Pinpoint the cell where the given text exists, returning its (X, Y) midpoint coordinate. 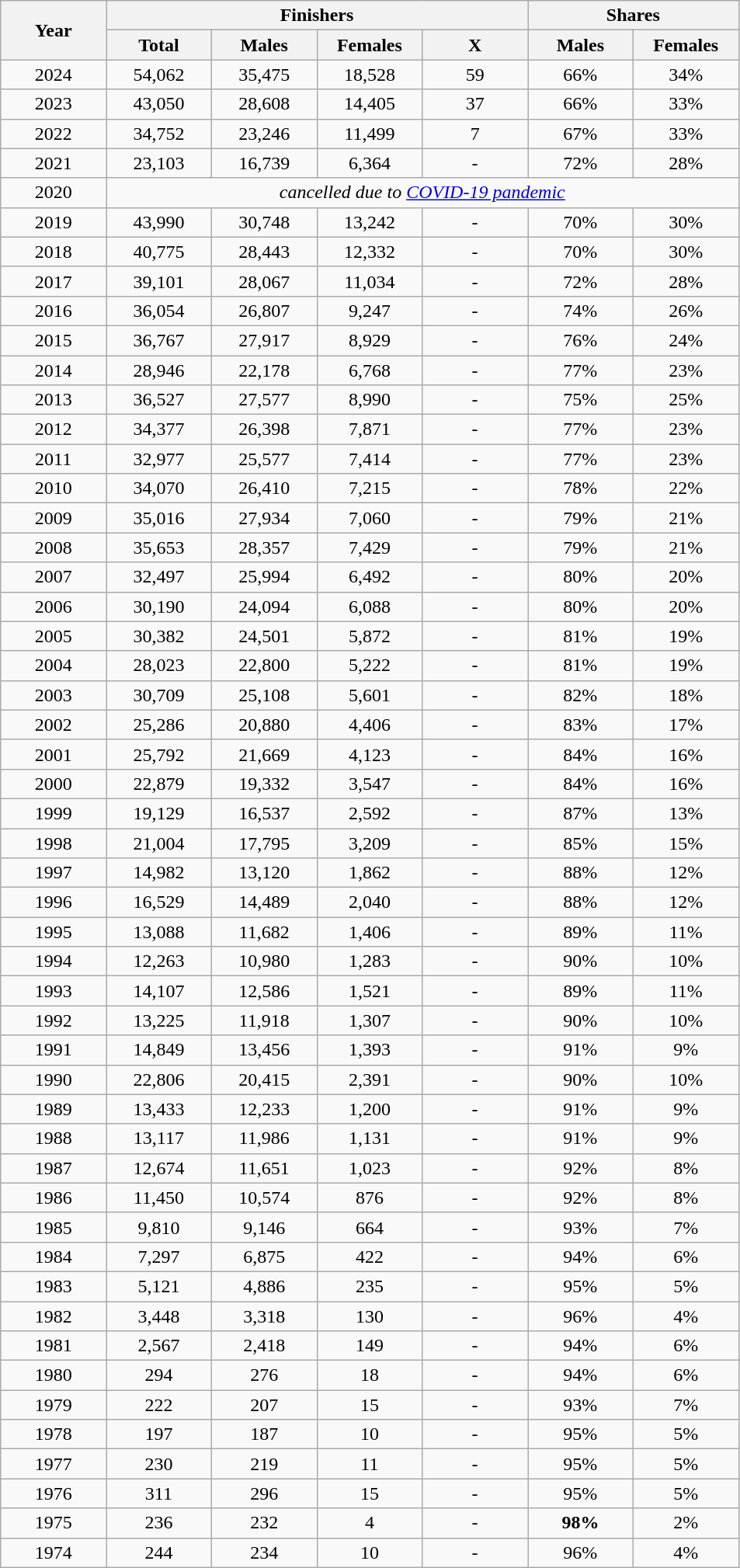
67% (581, 134)
1999 (54, 813)
28,067 (264, 281)
14,982 (158, 873)
40,775 (158, 252)
30,190 (158, 607)
2000 (54, 784)
11,651 (264, 1168)
34,377 (158, 429)
6,768 (370, 370)
664 (370, 1227)
75% (581, 400)
39,101 (158, 281)
2001 (54, 754)
7,215 (370, 488)
6,088 (370, 607)
34% (686, 75)
11,986 (264, 1139)
9,247 (370, 311)
13,117 (158, 1139)
1,521 (370, 991)
22,879 (158, 784)
9,810 (158, 1227)
1988 (54, 1139)
1998 (54, 843)
7,871 (370, 429)
1977 (54, 1464)
11 (370, 1464)
25,286 (158, 725)
24% (686, 340)
7,060 (370, 518)
2020 (54, 193)
2015 (54, 340)
7,429 (370, 548)
21,004 (158, 843)
Finishers (317, 16)
1,023 (370, 1168)
276 (264, 1375)
Total (158, 45)
3,448 (158, 1316)
4,123 (370, 754)
3,547 (370, 784)
1,393 (370, 1050)
1996 (54, 902)
6,875 (264, 1257)
9,146 (264, 1227)
1,131 (370, 1139)
11,682 (264, 932)
25% (686, 400)
18 (370, 1375)
2022 (54, 134)
222 (158, 1405)
2,418 (264, 1346)
13,120 (264, 873)
24,501 (264, 636)
2023 (54, 104)
10,574 (264, 1198)
2018 (54, 252)
10,980 (264, 961)
25,108 (264, 695)
24,094 (264, 607)
12,263 (158, 961)
20,880 (264, 725)
16,537 (264, 813)
19,332 (264, 784)
13,088 (158, 932)
2011 (54, 459)
1979 (54, 1405)
1,406 (370, 932)
1,307 (370, 1020)
74% (581, 311)
1983 (54, 1286)
6,492 (370, 577)
43,050 (158, 104)
422 (370, 1257)
X (475, 45)
26,410 (264, 488)
149 (370, 1346)
2002 (54, 725)
30,748 (264, 222)
2017 (54, 281)
2,592 (370, 813)
87% (581, 813)
23,103 (158, 163)
2014 (54, 370)
32,977 (158, 459)
4 (370, 1523)
1993 (54, 991)
2024 (54, 75)
30,709 (158, 695)
1,200 (370, 1109)
28,357 (264, 548)
17,795 (264, 843)
876 (370, 1198)
1976 (54, 1493)
28,946 (158, 370)
244 (158, 1552)
36,054 (158, 311)
1989 (54, 1109)
18% (686, 695)
2% (686, 1523)
2008 (54, 548)
12,233 (264, 1109)
2021 (54, 163)
36,767 (158, 340)
230 (158, 1464)
296 (264, 1493)
219 (264, 1464)
2003 (54, 695)
22% (686, 488)
1984 (54, 1257)
130 (370, 1316)
28,443 (264, 252)
16,739 (264, 163)
2019 (54, 222)
13,225 (158, 1020)
2006 (54, 607)
43,990 (158, 222)
22,800 (264, 666)
7 (475, 134)
32,497 (158, 577)
4,406 (370, 725)
13,242 (370, 222)
1974 (54, 1552)
7,297 (158, 1257)
cancelled due to COVID-19 pandemic (422, 193)
22,178 (264, 370)
13,456 (264, 1050)
12,332 (370, 252)
27,917 (264, 340)
82% (581, 695)
13,433 (158, 1109)
30,382 (158, 636)
27,934 (264, 518)
1980 (54, 1375)
1990 (54, 1080)
6,364 (370, 163)
2012 (54, 429)
236 (158, 1523)
21,669 (264, 754)
235 (370, 1286)
17% (686, 725)
25,577 (264, 459)
12,586 (264, 991)
1994 (54, 961)
37 (475, 104)
83% (581, 725)
34,070 (158, 488)
14,405 (370, 104)
2007 (54, 577)
2016 (54, 311)
234 (264, 1552)
76% (581, 340)
3,209 (370, 843)
1991 (54, 1050)
1997 (54, 873)
1992 (54, 1020)
197 (158, 1434)
27,577 (264, 400)
8,990 (370, 400)
1981 (54, 1346)
13% (686, 813)
14,489 (264, 902)
36,527 (158, 400)
26,807 (264, 311)
11,499 (370, 134)
19,129 (158, 813)
28,608 (264, 104)
12,674 (158, 1168)
2,391 (370, 1080)
1,862 (370, 873)
14,849 (158, 1050)
5,872 (370, 636)
11,918 (264, 1020)
25,792 (158, 754)
5,222 (370, 666)
11,450 (158, 1198)
2013 (54, 400)
3,318 (264, 1316)
1987 (54, 1168)
54,062 (158, 75)
Shares (634, 16)
2010 (54, 488)
11,034 (370, 281)
16,529 (158, 902)
2005 (54, 636)
2009 (54, 518)
311 (158, 1493)
98% (581, 1523)
85% (581, 843)
4,886 (264, 1286)
1975 (54, 1523)
2,040 (370, 902)
294 (158, 1375)
35,653 (158, 548)
18,528 (370, 75)
28,023 (158, 666)
2,567 (158, 1346)
2004 (54, 666)
26,398 (264, 429)
187 (264, 1434)
8,929 (370, 340)
35,475 (264, 75)
34,752 (158, 134)
22,806 (158, 1080)
207 (264, 1405)
1982 (54, 1316)
5,121 (158, 1286)
1,283 (370, 961)
5,601 (370, 695)
23,246 (264, 134)
25,994 (264, 577)
15% (686, 843)
14,107 (158, 991)
Year (54, 30)
35,016 (158, 518)
1995 (54, 932)
1978 (54, 1434)
232 (264, 1523)
78% (581, 488)
1986 (54, 1198)
1985 (54, 1227)
59 (475, 75)
20,415 (264, 1080)
26% (686, 311)
7,414 (370, 459)
